Identify which cell holds the provided text, then report its (X, Y) central coordinate. 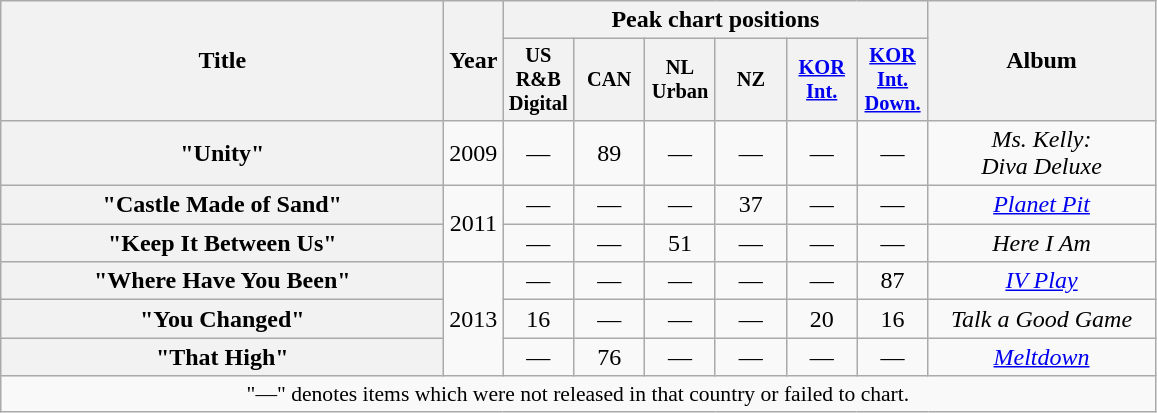
2009 (474, 152)
NZ (750, 80)
"Unity" (222, 152)
Planet Pit (1042, 205)
87 (892, 281)
Meltdown (1042, 357)
CAN (610, 80)
89 (610, 152)
USR&BDigital (538, 80)
KORInt.Down. (892, 80)
76 (610, 357)
37 (750, 205)
Peak chart positions (716, 20)
2013 (474, 319)
KORInt. (822, 80)
NLUrban (680, 80)
20 (822, 319)
"That High" (222, 357)
"Where Have You Been" (222, 281)
Album (1042, 61)
Talk a Good Game (1042, 319)
"Castle Made of Sand" (222, 205)
51 (680, 243)
"You Changed" (222, 319)
Title (222, 61)
"Keep It Between Us" (222, 243)
Ms. Kelly:Diva Deluxe (1042, 152)
Here I Am (1042, 243)
2011 (474, 224)
Year (474, 61)
IV Play (1042, 281)
"—" denotes items which were not released in that country or failed to chart. (578, 394)
